Find where the given text appears and provide that cell's center as (X, Y) coordinate. 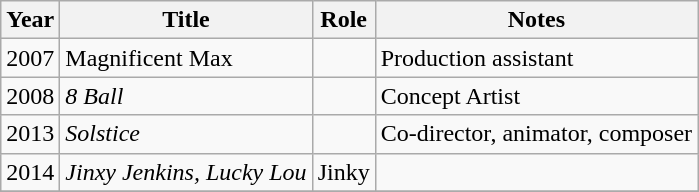
2013 (30, 134)
Concept Artist (536, 96)
Jinky (344, 172)
Production assistant (536, 58)
Solstice (186, 134)
Notes (536, 20)
2007 (30, 58)
Year (30, 20)
Title (186, 20)
2014 (30, 172)
8 Ball (186, 96)
Jinxy Jenkins, Lucky Lou (186, 172)
Co-director, animator, composer (536, 134)
2008 (30, 96)
Role (344, 20)
Magnificent Max (186, 58)
